For the text-containing cell, return its midpoint in [X, Y] coordinate format. 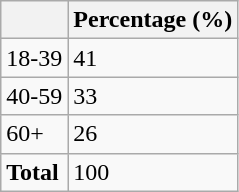
100 [153, 172]
41 [153, 58]
26 [153, 134]
Total [34, 172]
60+ [34, 134]
40-59 [34, 96]
18-39 [34, 58]
Percentage (%) [153, 20]
33 [153, 96]
